Determine the (X, Y) coordinate at the center of the cell enclosing the given text.  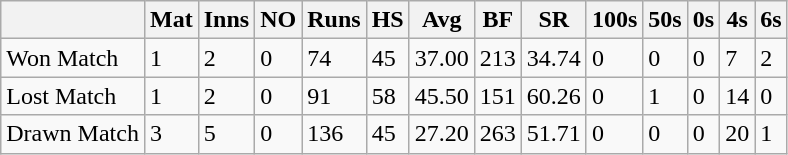
100s (614, 20)
Drawn Match (73, 134)
34.74 (554, 58)
263 (498, 134)
58 (388, 96)
37.00 (442, 58)
7 (738, 58)
Runs (334, 20)
74 (334, 58)
136 (334, 134)
Inns (226, 20)
BF (498, 20)
Lost Match (73, 96)
5 (226, 134)
27.20 (442, 134)
20 (738, 134)
45.50 (442, 96)
151 (498, 96)
SR (554, 20)
Mat (171, 20)
Avg (442, 20)
3 (171, 134)
51.71 (554, 134)
50s (665, 20)
60.26 (554, 96)
NO (278, 20)
14 (738, 96)
Won Match (73, 58)
91 (334, 96)
4s (738, 20)
6s (771, 20)
213 (498, 58)
0s (703, 20)
HS (388, 20)
